Provide the (X, Y) coordinate of the cell's center where the given text is located.  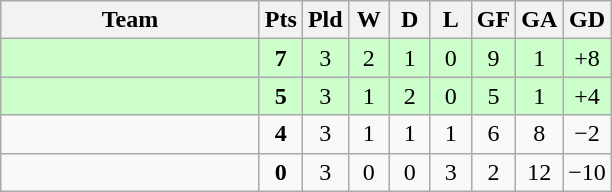
W (368, 20)
Pts (280, 20)
6 (493, 134)
+8 (588, 58)
+4 (588, 96)
−10 (588, 172)
−2 (588, 134)
D (410, 20)
Team (130, 20)
GD (588, 20)
12 (540, 172)
4 (280, 134)
9 (493, 58)
GA (540, 20)
GF (493, 20)
8 (540, 134)
7 (280, 58)
L (450, 20)
Pld (325, 20)
